From the cell containing the given text, extract its center point as [X, Y] coordinate. 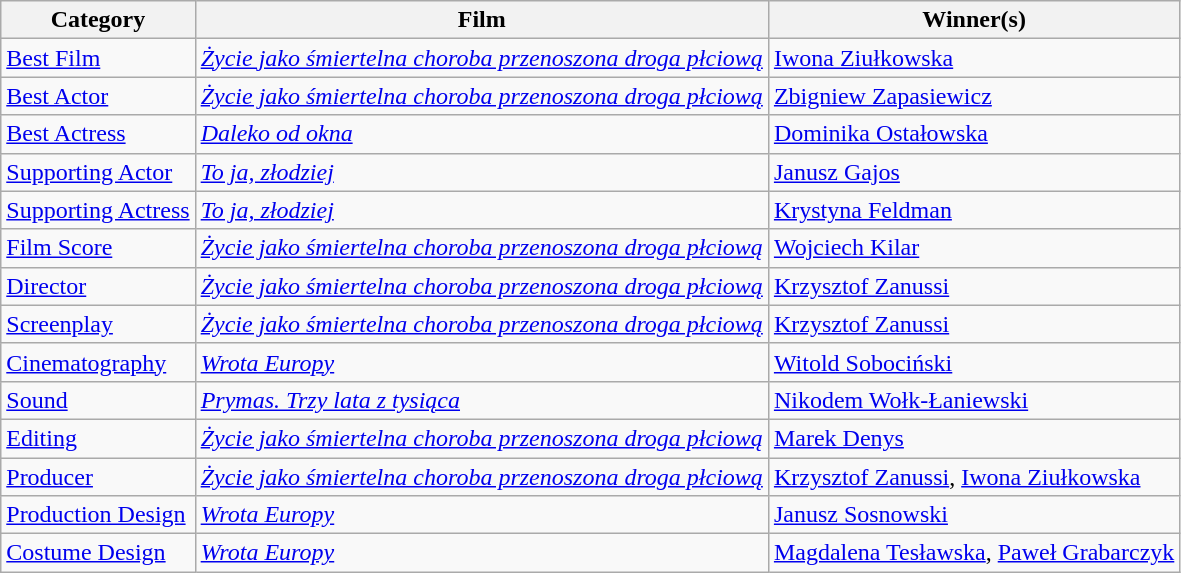
Best Actress [98, 134]
Daleko od okna [482, 134]
Costume Design [98, 553]
Director [98, 286]
Sound [98, 400]
Supporting Actor [98, 172]
Winner(s) [974, 20]
Prymas. Trzy lata z tysiąca [482, 400]
Film [482, 20]
Cinematography [98, 362]
Wojciech Kilar [974, 248]
Screenplay [98, 324]
Film Score [98, 248]
Category [98, 20]
Krystyna Feldman [974, 210]
Janusz Sosnowski [974, 515]
Best Film [98, 58]
Magdalena Tesławska, Paweł Grabarczyk [974, 553]
Marek Denys [974, 438]
Krzysztof Zanussi, Iwona Ziułkowska [974, 477]
Zbigniew Zapasiewicz [974, 96]
Editing [98, 438]
Production Design [98, 515]
Supporting Actress [98, 210]
Iwona Ziułkowska [974, 58]
Janusz Gajos [974, 172]
Best Actor [98, 96]
Producer [98, 477]
Witold Sobociński [974, 362]
Dominika Ostałowska [974, 134]
Nikodem Wołk-Łaniewski [974, 400]
